For the text-containing cell, return its midpoint in [x, y] coordinate format. 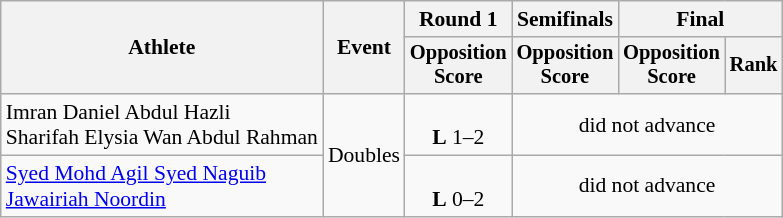
Final [700, 19]
Rank [754, 66]
Round 1 [458, 19]
Semifinals [566, 19]
Athlete [162, 48]
Doubles [364, 155]
L 1–2 [458, 124]
Syed Mohd Agil Syed NaguibJawairiah Noordin [162, 186]
Imran Daniel Abdul HazliSharifah Elysia Wan Abdul Rahman [162, 124]
Event [364, 48]
L 0–2 [458, 186]
